Determine the (x, y) coordinate at the center of the cell enclosing the given text.  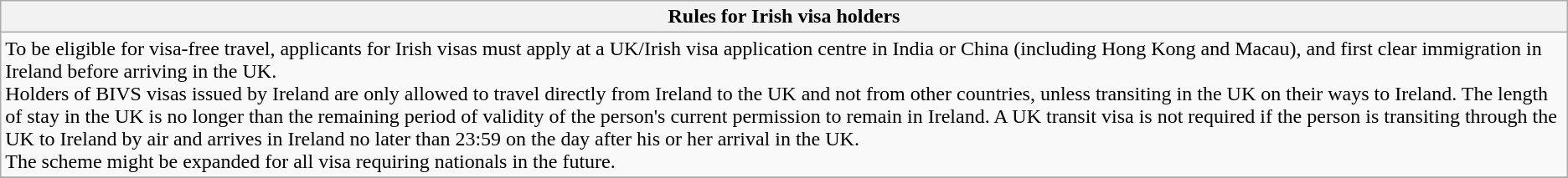
Rules for Irish visa holders (784, 17)
